Locate the cell with the specified text and output its [x, y] center coordinate. 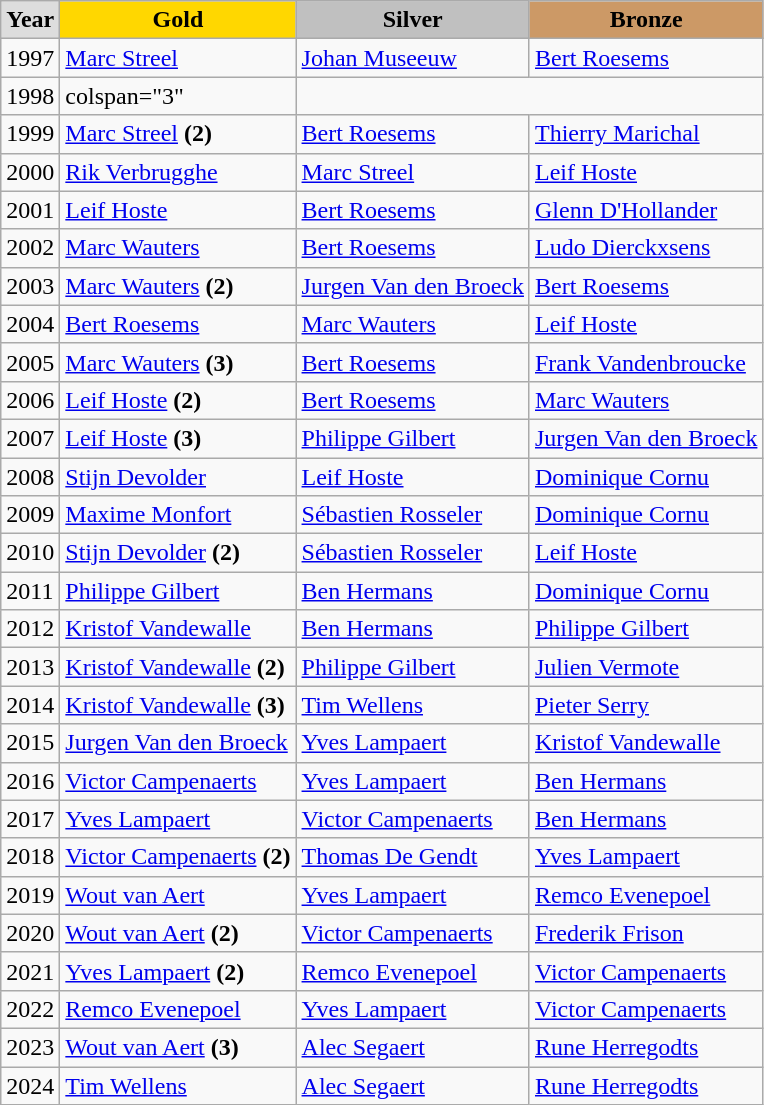
Leif Hoste (2) [178, 400]
Ludo Dierckxsens [646, 248]
Wout van Aert (2) [178, 933]
Kristof Vandewalle (3) [178, 705]
2019 [30, 895]
Stijn Devolder (2) [178, 553]
Gold [178, 20]
Glenn D'Hollander [646, 210]
2012 [30, 629]
Stijn Devolder [178, 477]
Maxime Monfort [178, 515]
2013 [30, 667]
2014 [30, 705]
Wout van Aert (3) [178, 1047]
Marc Wauters (3) [178, 362]
2021 [30, 971]
colspan="3" [178, 96]
2008 [30, 477]
Victor Campenaerts (2) [178, 857]
Thierry Marichal [646, 134]
2004 [30, 324]
2001 [30, 210]
1998 [30, 96]
Frank Vandenbroucke [646, 362]
Frederik Frison [646, 933]
Wout van Aert [178, 895]
2022 [30, 1009]
2003 [30, 286]
Rik Verbrugghe [178, 172]
2024 [30, 1085]
2005 [30, 362]
Kristof Vandewalle (2) [178, 667]
Julien Vermote [646, 667]
2011 [30, 591]
2017 [30, 819]
Leif Hoste (3) [178, 438]
Yves Lampaert (2) [178, 971]
2010 [30, 553]
2000 [30, 172]
2018 [30, 857]
1999 [30, 134]
Silver [412, 20]
Year [30, 20]
2015 [30, 743]
Johan Museeuw [412, 58]
Thomas De Gendt [412, 857]
Pieter Serry [646, 705]
2016 [30, 781]
2006 [30, 400]
2023 [30, 1047]
1997 [30, 58]
2002 [30, 248]
Bronze [646, 20]
2009 [30, 515]
2007 [30, 438]
Marc Streel (2) [178, 134]
2020 [30, 933]
Marc Wauters (2) [178, 286]
